For the text-containing cell, return its midpoint in (X, Y) coordinate format. 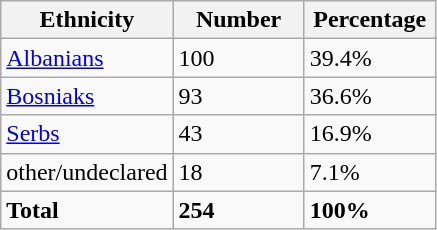
16.9% (370, 134)
Albanians (87, 58)
39.4% (370, 58)
other/undeclared (87, 172)
Bosniaks (87, 96)
100 (238, 58)
Total (87, 210)
36.6% (370, 96)
Ethnicity (87, 20)
254 (238, 210)
100% (370, 210)
18 (238, 172)
93 (238, 96)
Number (238, 20)
Serbs (87, 134)
Percentage (370, 20)
7.1% (370, 172)
43 (238, 134)
